Determine the [x, y] coordinate at the center of the cell enclosing the given text.  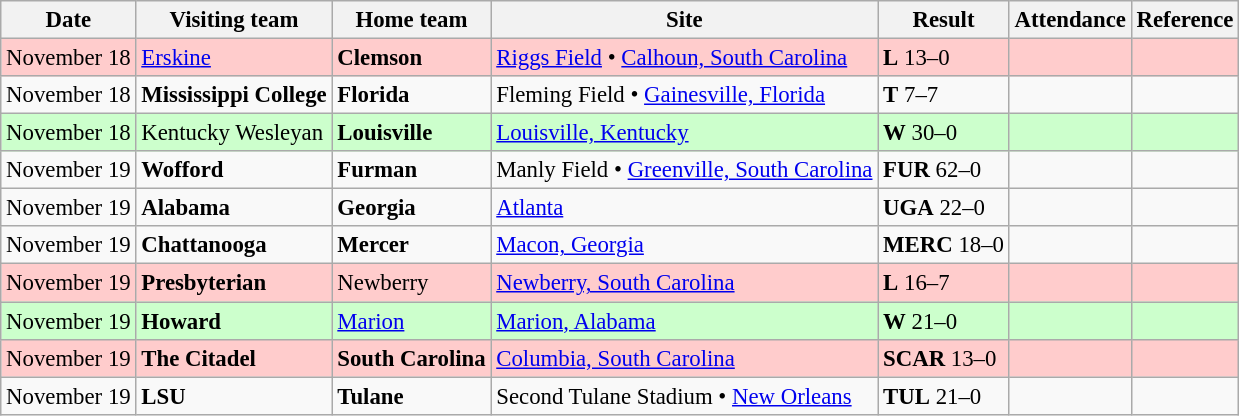
Marion [412, 321]
UGA 22–0 [944, 208]
The Citadel [234, 358]
Second Tulane Stadium • New Orleans [684, 396]
T 7–7 [944, 95]
Mercer [412, 245]
Howard [234, 321]
Riggs Field • Calhoun, South Carolina [684, 58]
Macon, Georgia [684, 245]
Florida [412, 95]
Marion, Alabama [684, 321]
Alabama [234, 208]
Furman [412, 170]
Tulane [412, 396]
Mississippi College [234, 95]
Attendance [1070, 20]
Newberry, South Carolina [684, 283]
Wofford [234, 170]
Visiting team [234, 20]
SCAR 13–0 [944, 358]
Clemson [412, 58]
Date [68, 20]
South Carolina [412, 358]
L 16–7 [944, 283]
Erskine [234, 58]
FUR 62–0 [944, 170]
TUL 21–0 [944, 396]
W 30–0 [944, 133]
Result [944, 20]
Manly Field • Greenville, South Carolina [684, 170]
L 13–0 [944, 58]
Reference [1185, 20]
Home team [412, 20]
Georgia [412, 208]
Columbia, South Carolina [684, 358]
Kentucky Wesleyan [234, 133]
W 21–0 [944, 321]
Fleming Field • Gainesville, Florida [684, 95]
LSU [234, 396]
Atlanta [684, 208]
Newberry [412, 283]
MERC 18–0 [944, 245]
Site [684, 20]
Louisville, Kentucky [684, 133]
Presbyterian [234, 283]
Louisville [412, 133]
Chattanooga [234, 245]
